Extract the [X, Y] coordinate from the center of the cell holding the provided text.  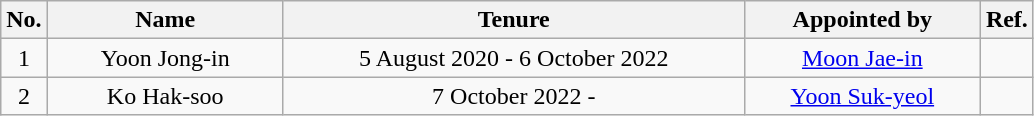
Ko Hak-soo [165, 96]
Yoon Jong-in [165, 58]
Yoon Suk-yeol [862, 96]
7 October 2022 - [514, 96]
Tenure [514, 20]
2 [24, 96]
Name [165, 20]
Ref. [1006, 20]
5 August 2020 - 6 October 2022 [514, 58]
1 [24, 58]
Appointed by [862, 20]
Moon Jae-in [862, 58]
No. [24, 20]
